Extract the [X, Y] coordinate from the center of the cell holding the provided text.  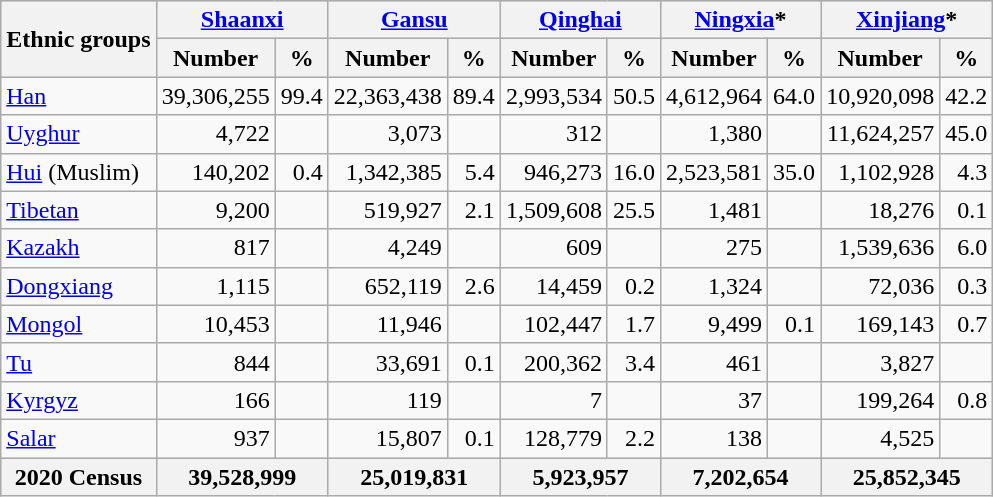
2.1 [474, 210]
1,380 [714, 134]
3.4 [634, 362]
64.0 [794, 96]
1,539,636 [880, 248]
3,827 [880, 362]
25.5 [634, 210]
140,202 [216, 172]
45.0 [966, 134]
199,264 [880, 400]
2020 Census [78, 477]
35.0 [794, 172]
Tibetan [78, 210]
39,306,255 [216, 96]
0.8 [966, 400]
16.0 [634, 172]
169,143 [880, 324]
461 [714, 362]
33,691 [388, 362]
275 [714, 248]
119 [388, 400]
166 [216, 400]
4.3 [966, 172]
1.7 [634, 324]
14,459 [554, 286]
4,525 [880, 438]
89.4 [474, 96]
1,342,385 [388, 172]
4,249 [388, 248]
6.0 [966, 248]
1,481 [714, 210]
7,202,654 [740, 477]
Salar [78, 438]
3,073 [388, 134]
946,273 [554, 172]
Qinghai [580, 20]
25,019,831 [414, 477]
1,115 [216, 286]
Kazakh [78, 248]
652,119 [388, 286]
Uyghur [78, 134]
22,363,438 [388, 96]
Gansu [414, 20]
Ningxia* [740, 20]
10,453 [216, 324]
937 [216, 438]
1,102,928 [880, 172]
11,624,257 [880, 134]
Dongxiang [78, 286]
1,509,608 [554, 210]
4,612,964 [714, 96]
2.6 [474, 286]
7 [554, 400]
817 [216, 248]
9,499 [714, 324]
1,324 [714, 286]
312 [554, 134]
39,528,999 [242, 477]
Kyrgyz [78, 400]
102,447 [554, 324]
Ethnic groups [78, 39]
609 [554, 248]
0.3 [966, 286]
Mongol [78, 324]
0.7 [966, 324]
0.2 [634, 286]
9,200 [216, 210]
5,923,957 [580, 477]
72,036 [880, 286]
37 [714, 400]
Shaanxi [242, 20]
519,927 [388, 210]
42.2 [966, 96]
138 [714, 438]
11,946 [388, 324]
5.4 [474, 172]
18,276 [880, 210]
2.2 [634, 438]
4,722 [216, 134]
99.4 [302, 96]
10,920,098 [880, 96]
844 [216, 362]
128,779 [554, 438]
2,523,581 [714, 172]
15,807 [388, 438]
200,362 [554, 362]
50.5 [634, 96]
25,852,345 [907, 477]
Tu [78, 362]
Xinjiang* [907, 20]
Hui (Muslim) [78, 172]
Han [78, 96]
2,993,534 [554, 96]
0.4 [302, 172]
